Search for the cell housing the specified text and yield its (x, y) center coordinate. 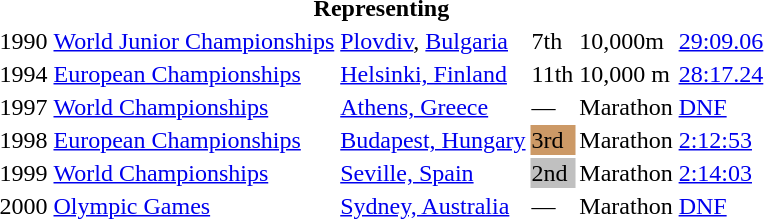
— (552, 107)
10,000m (626, 41)
3rd (552, 140)
2nd (552, 173)
World Junior Championships (194, 41)
7th (552, 41)
11th (552, 74)
Athens, Greece (433, 107)
Budapest, Hungary (433, 140)
Seville, Spain (433, 173)
10,000 m (626, 74)
Helsinki, Finland (433, 74)
Plovdiv, Bulgaria (433, 41)
